Find where the given text appears and provide that cell's center as (x, y) coordinate. 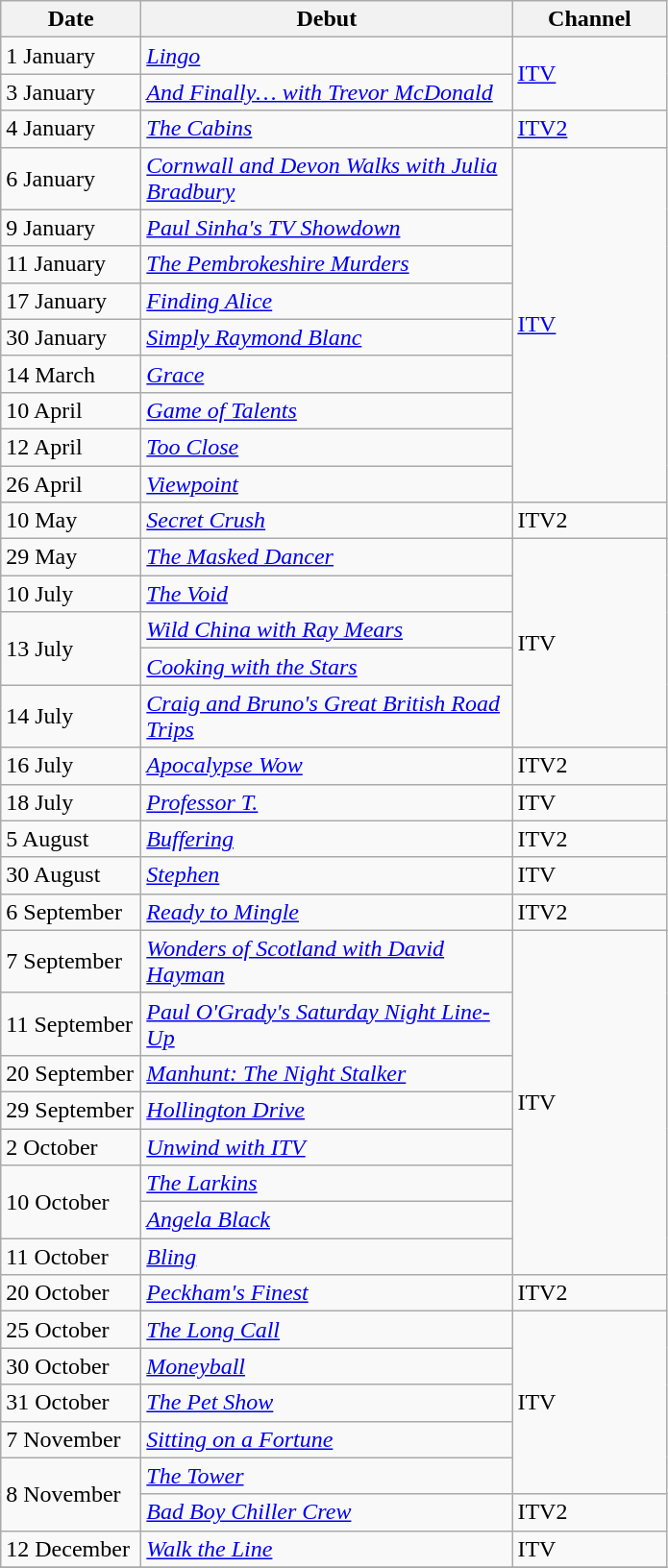
Professor T. (327, 802)
The Masked Dancer (327, 557)
Moneyball (327, 1366)
And Finally… with Trevor McDonald (327, 92)
Lingo (327, 56)
Paul Sinha's TV Showdown (327, 228)
2 October (71, 1146)
Peckham's Finest (327, 1293)
Apocalypse Wow (327, 766)
The Cabins (327, 129)
Cornwall and Devon Walks with Julia Bradbury (327, 179)
12 April (71, 447)
The Void (327, 594)
Viewpoint (327, 483)
Wild China with Ray Mears (327, 630)
10 May (71, 521)
1 January (71, 56)
31 October (71, 1403)
Walk the Line (327, 1549)
Secret Crush (327, 521)
Grace (327, 374)
7 November (71, 1439)
17 January (71, 301)
Unwind with ITV (327, 1146)
Ready to Mingle (327, 912)
Date (71, 19)
10 July (71, 594)
11 September (71, 1024)
6 September (71, 912)
20 October (71, 1293)
The Tower (327, 1476)
The Pet Show (327, 1403)
14 March (71, 374)
Bad Boy Chiller Crew (327, 1512)
8 November (71, 1494)
Game of Talents (327, 410)
Angela Black (327, 1220)
20 September (71, 1073)
29 September (71, 1110)
5 August (71, 839)
Craig and Bruno's Great British Road Trips (327, 717)
Channel (590, 19)
Sitting on a Fortune (327, 1439)
12 December (71, 1549)
Debut (327, 19)
Simply Raymond Blanc (327, 337)
10 April (71, 410)
30 October (71, 1366)
Finding Alice (327, 301)
25 October (71, 1330)
Bling (327, 1257)
30 August (71, 875)
26 April (71, 483)
18 July (71, 802)
The Long Call (327, 1330)
29 May (71, 557)
9 January (71, 228)
11 October (71, 1257)
4 January (71, 129)
6 January (71, 179)
Too Close (327, 447)
Buffering (327, 839)
13 July (71, 649)
Stephen (327, 875)
The Larkins (327, 1184)
11 January (71, 264)
14 July (71, 717)
30 January (71, 337)
Hollington Drive (327, 1110)
10 October (71, 1202)
Paul O'Grady's Saturday Night Line-Up (327, 1024)
7 September (71, 961)
Cooking with the Stars (327, 667)
3 January (71, 92)
16 July (71, 766)
Manhunt: The Night Stalker (327, 1073)
Wonders of Scotland with David Hayman (327, 961)
The Pembrokeshire Murders (327, 264)
